Return (X, Y) of the center of cell containing provided text 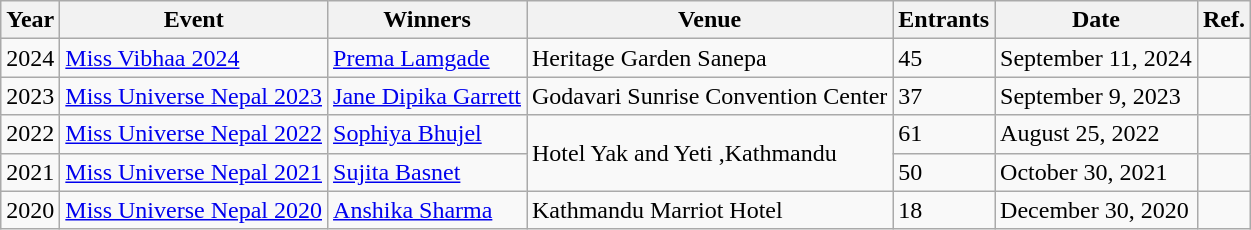
Jane Dipika Garrett (428, 96)
Venue (709, 20)
September 11, 2024 (1096, 58)
Miss Universe Nepal 2020 (194, 210)
Winners (428, 20)
Miss Universe Nepal 2021 (194, 172)
Event (194, 20)
Hotel Yak and Yeti ,Kathmandu (709, 153)
October 30, 2021 (1096, 172)
18 (944, 210)
2020 (30, 210)
2023 (30, 96)
45 (944, 58)
Miss Vibhaa 2024 (194, 58)
2021 (30, 172)
August 25, 2022 (1096, 134)
December 30, 2020 (1096, 210)
Godavari Sunrise Convention Center (709, 96)
Miss Universe Nepal 2022 (194, 134)
Anshika Sharma (428, 210)
September 9, 2023 (1096, 96)
Ref. (1224, 20)
50 (944, 172)
Date (1096, 20)
2022 (30, 134)
Kathmandu Marriot Hotel (709, 210)
Year (30, 20)
61 (944, 134)
Entrants (944, 20)
Prema Lamgade (428, 58)
37 (944, 96)
2024 (30, 58)
Heritage Garden Sanepa (709, 58)
Sujita Basnet (428, 172)
Sophiya Bhujel (428, 134)
Miss Universe Nepal 2023 (194, 96)
